From the cell containing the given text, extract its center point as (X, Y) coordinate. 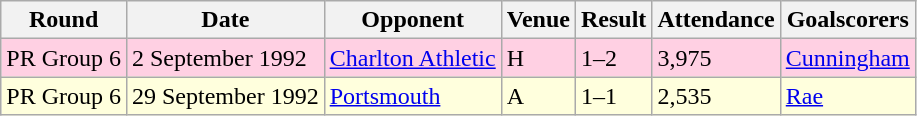
Charlton Athletic (412, 58)
Result (613, 20)
3,975 (716, 58)
1–1 (613, 96)
Opponent (412, 20)
Rae (848, 96)
2,535 (716, 96)
Date (225, 20)
2 September 1992 (225, 58)
Goalscorers (848, 20)
Venue (538, 20)
Round (64, 20)
H (538, 58)
29 September 1992 (225, 96)
A (538, 96)
Portsmouth (412, 96)
Attendance (716, 20)
1–2 (613, 58)
Cunningham (848, 58)
